Pinpoint the cell where the given text exists, returning its [x, y] midpoint coordinate. 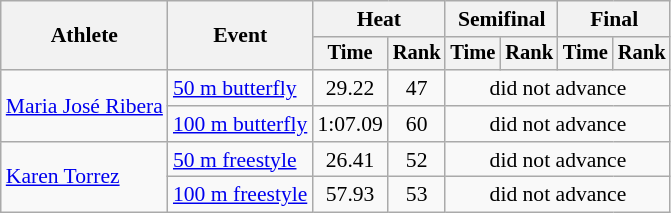
Maria José Ribera [84, 106]
Karen Torrez [84, 178]
29.22 [350, 88]
57.93 [350, 195]
Heat [378, 19]
100 m freestyle [240, 195]
1:07.09 [350, 124]
53 [417, 195]
Event [240, 36]
26.41 [350, 160]
52 [417, 160]
50 m freestyle [240, 160]
Athlete [84, 36]
47 [417, 88]
50 m butterfly [240, 88]
Final [614, 19]
Semifinal [501, 19]
100 m butterfly [240, 124]
60 [417, 124]
